Search for the cell housing the specified text and yield its (x, y) center coordinate. 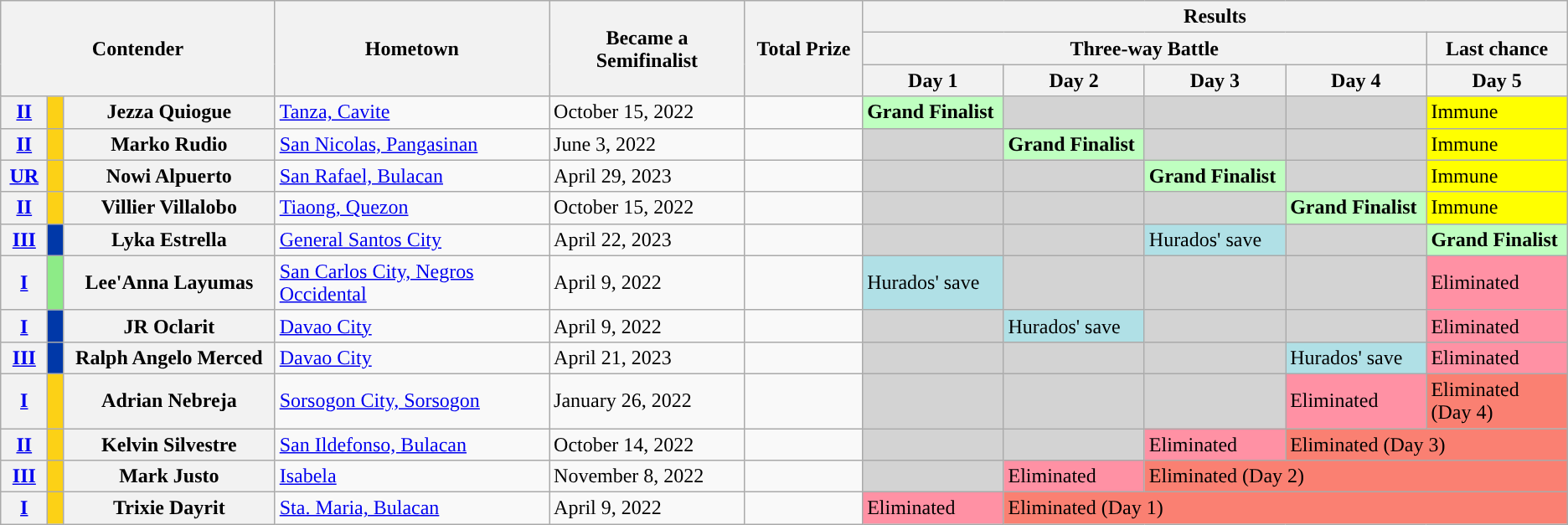
General Santos City (412, 239)
Lee'Anna Layumas (169, 283)
Lyka Estrella (169, 239)
Results (1215, 17)
Ralph Angelo Merced (169, 358)
October 14, 2022 (647, 445)
Trixie Dayrit (169, 508)
April 22, 2023 (647, 239)
Contender (137, 49)
Adrian Nebreja (169, 400)
Day 5 (1497, 80)
April 21, 2023 (647, 358)
San Rafael, Bulacan (412, 176)
Tanza, Cavite (412, 112)
Tiaong, Quezon (412, 208)
Nowi Alpuerto (169, 176)
Villier Villalobo (169, 208)
Kelvin Silvestre (169, 445)
JR Oclarit (169, 326)
San Nicolas, Pangasinan (412, 144)
November 8, 2022 (647, 476)
Mark Justo (169, 476)
Three-way Battle (1144, 49)
Sorsogon City, Sorsogon (412, 400)
Eliminated (Day 3) (1427, 445)
June 3, 2022 (647, 144)
Day 4 (1356, 80)
San Carlos City, Negros Occidental (412, 283)
Sta. Maria, Bulacan (412, 508)
UR (24, 176)
Eliminated (Day 4) (1497, 400)
Hometown (412, 49)
Eliminated (Day 2) (1355, 476)
Became a Semifinalist (647, 49)
Isabela (412, 476)
Jezza Quiogue (169, 112)
January 26, 2022 (647, 400)
Eliminated (Day 1) (1285, 508)
Day 2 (1074, 80)
April 29, 2023 (647, 176)
San Ildefonso, Bulacan (412, 445)
Day 3 (1215, 80)
Marko Rudio (169, 144)
Day 1 (933, 80)
Total Prize (803, 49)
Last chance (1497, 49)
